Find where the given text appears and provide that cell's center as [X, Y] coordinate. 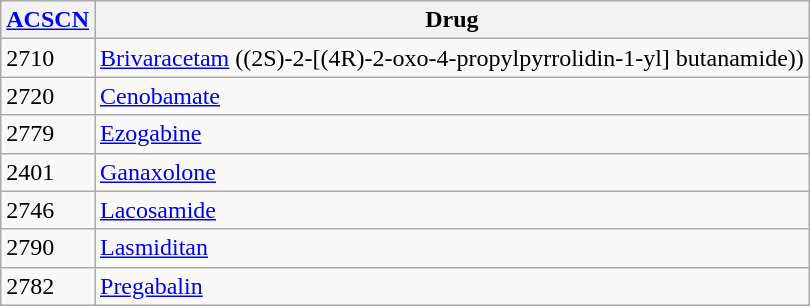
Ganaxolone [452, 172]
2790 [48, 248]
Cenobamate [452, 96]
Lacosamide [452, 210]
2720 [48, 96]
2710 [48, 58]
2401 [48, 172]
Ezogabine [452, 134]
Brivaracetam ((2S)-2-[(4R)-2-oxo-4-propylpyrrolidin-1-yl] butanamide)) [452, 58]
2779 [48, 134]
Lasmiditan [452, 248]
2746 [48, 210]
Drug [452, 20]
ACSCN [48, 20]
2782 [48, 286]
Pregabalin [452, 286]
